For the text-containing cell, return its midpoint in (X, Y) coordinate format. 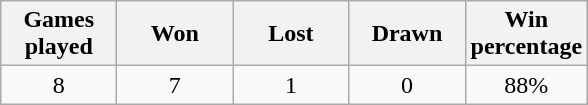
Won (175, 34)
0 (407, 85)
Win percentage (526, 34)
Drawn (407, 34)
8 (59, 85)
7 (175, 85)
1 (291, 85)
Games played (59, 34)
88% (526, 85)
Lost (291, 34)
